Find where the given text appears and provide that cell's center as (x, y) coordinate. 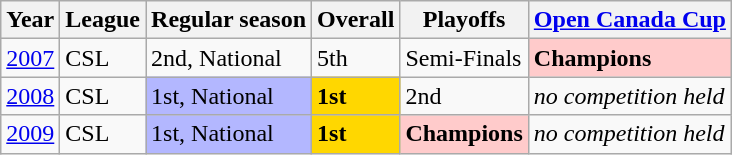
2008 (30, 96)
League (103, 20)
Playoffs (464, 20)
Open Canada Cup (630, 20)
2009 (30, 134)
Overall (356, 20)
2nd (464, 96)
5th (356, 58)
Regular season (229, 20)
Year (30, 20)
2nd, National (229, 58)
2007 (30, 58)
Semi-Finals (464, 58)
